Output the [X, Y] coordinate of the center of the cell containing the given text.  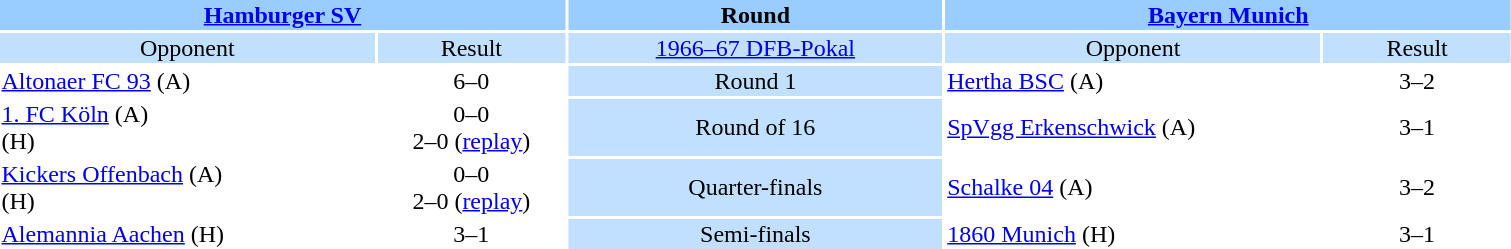
Hertha BSC (A) [1134, 81]
Hamburger SV [282, 15]
1. FC Köln (A) (H) [188, 128]
1966–67 DFB-Pokal [756, 48]
Schalke 04 (A) [1134, 188]
Round 1 [756, 81]
Alemannia Aachen (H) [188, 234]
Bayern Munich [1228, 15]
Round [756, 15]
Altonaer FC 93 (A) [188, 81]
Kickers Offenbach (A) (H) [188, 188]
Round of 16 [756, 128]
6–0 [472, 81]
Semi-finals [756, 234]
1860 Munich (H) [1134, 234]
Quarter-finals [756, 188]
SpVgg Erkenschwick (A) [1134, 128]
